Determine the (x, y) coordinate at the center of the cell enclosing the given text.  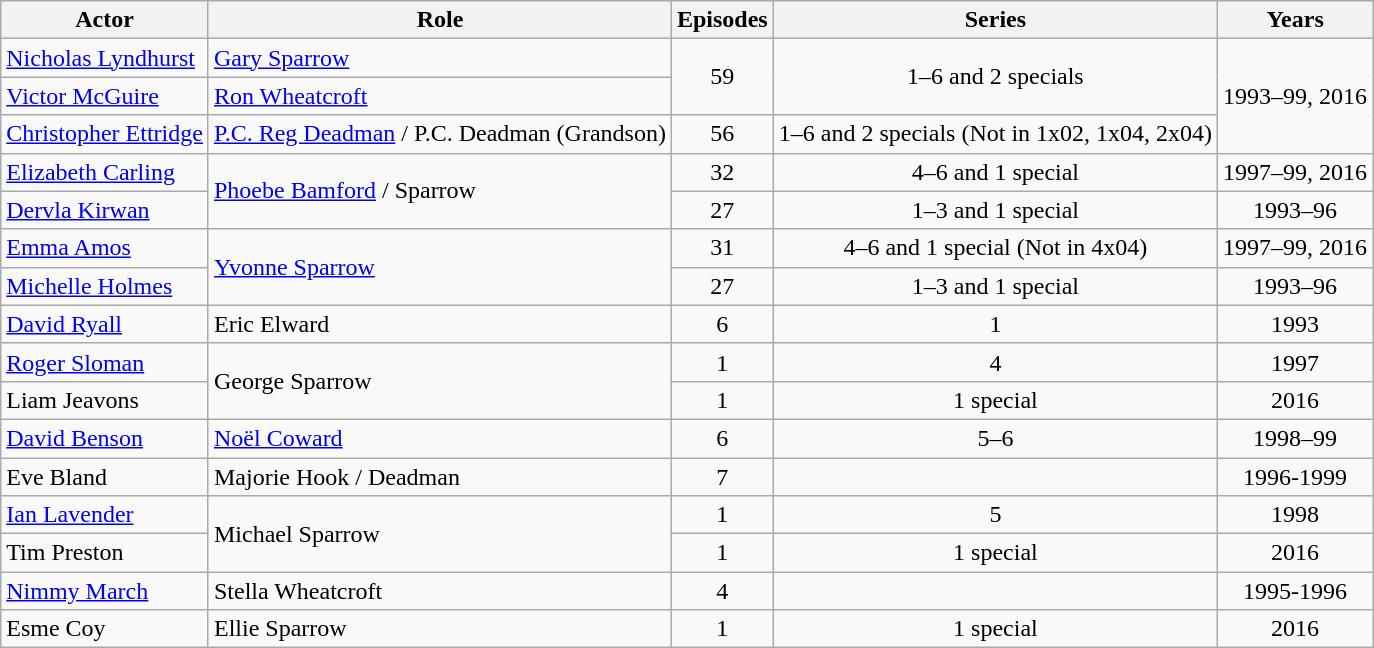
1–6 and 2 specials (Not in 1x02, 1x04, 2x04) (995, 134)
Yvonne Sparrow (440, 267)
Michael Sparrow (440, 534)
Years (1296, 20)
Eve Bland (105, 477)
Tim Preston (105, 553)
1998 (1296, 515)
5 (995, 515)
P.C. Reg Deadman / P.C. Deadman (Grandson) (440, 134)
Eric Elward (440, 324)
David Benson (105, 438)
David Ryall (105, 324)
George Sparrow (440, 381)
Ellie Sparrow (440, 629)
32 (722, 172)
1997 (1296, 362)
Phoebe Bamford / Sparrow (440, 191)
Dervla Kirwan (105, 210)
7 (722, 477)
Nicholas Lyndhurst (105, 58)
Episodes (722, 20)
Esme Coy (105, 629)
Noël Coward (440, 438)
5–6 (995, 438)
Michelle Holmes (105, 286)
56 (722, 134)
1993 (1296, 324)
Majorie Hook / Deadman (440, 477)
59 (722, 77)
Elizabeth Carling (105, 172)
Ron Wheatcroft (440, 96)
Ian Lavender (105, 515)
Stella Wheatcroft (440, 591)
Actor (105, 20)
31 (722, 248)
1998–99 (1296, 438)
Role (440, 20)
Christopher Ettridge (105, 134)
Gary Sparrow (440, 58)
Series (995, 20)
Roger Sloman (105, 362)
Nimmy March (105, 591)
4–6 and 1 special (Not in 4x04) (995, 248)
Emma Amos (105, 248)
1–6 and 2 specials (995, 77)
1993–99, 2016 (1296, 96)
1995-1996 (1296, 591)
Victor McGuire (105, 96)
1996-1999 (1296, 477)
4–6 and 1 special (995, 172)
Liam Jeavons (105, 400)
